Determine the (X, Y) coordinate at the center of the cell enclosing the given text.  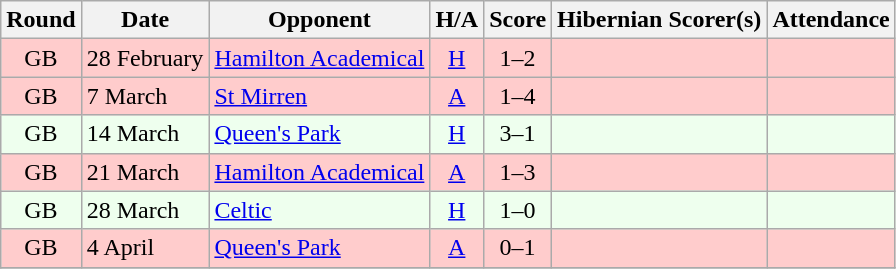
H/A (457, 20)
Opponent (320, 20)
1–2 (518, 58)
7 March (145, 96)
Round (41, 20)
28 February (145, 58)
28 March (145, 210)
St Mirren (320, 96)
1–3 (518, 172)
Date (145, 20)
21 March (145, 172)
Hibernian Scorer(s) (660, 20)
0–1 (518, 248)
1–4 (518, 96)
Score (518, 20)
3–1 (518, 134)
4 April (145, 248)
14 March (145, 134)
1–0 (518, 210)
Celtic (320, 210)
Attendance (831, 20)
